Capture the cell that displays the provided text and extract its [x, y] central coordinate. 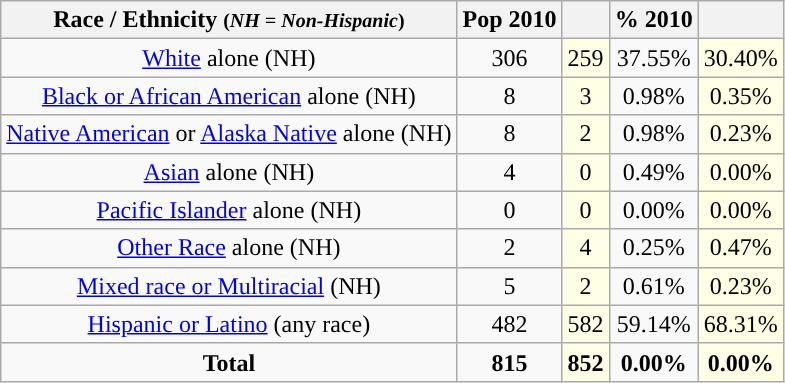
Hispanic or Latino (any race) [229, 324]
815 [510, 362]
59.14% [654, 324]
0.25% [654, 248]
259 [586, 58]
582 [586, 324]
Pop 2010 [510, 20]
0.61% [654, 286]
5 [510, 286]
0.47% [740, 248]
306 [510, 58]
% 2010 [654, 20]
37.55% [654, 58]
Pacific Islander alone (NH) [229, 210]
Other Race alone (NH) [229, 248]
68.31% [740, 324]
Total [229, 362]
30.40% [740, 58]
0.35% [740, 96]
0.49% [654, 172]
Race / Ethnicity (NH = Non-Hispanic) [229, 20]
Native American or Alaska Native alone (NH) [229, 134]
Black or African American alone (NH) [229, 96]
Asian alone (NH) [229, 172]
Mixed race or Multiracial (NH) [229, 286]
3 [586, 96]
852 [586, 362]
482 [510, 324]
White alone (NH) [229, 58]
